For the text-containing cell, return its midpoint in [X, Y] coordinate format. 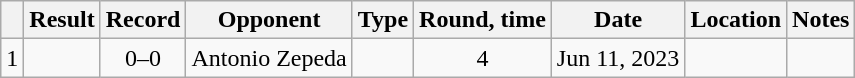
Result [62, 20]
Round, time [483, 20]
Opponent [269, 20]
Antonio Zepeda [269, 58]
4 [483, 58]
1 [12, 58]
Location [736, 20]
Jun 11, 2023 [618, 58]
0–0 [143, 58]
Notes [821, 20]
Date [618, 20]
Record [143, 20]
Type [382, 20]
